Extract the [X, Y] coordinate from the center of the cell holding the provided text.  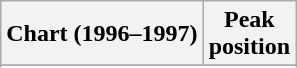
Chart (1996–1997) [102, 34]
Peakposition [249, 34]
